Identify which cell holds the provided text, then report its [x, y] central coordinate. 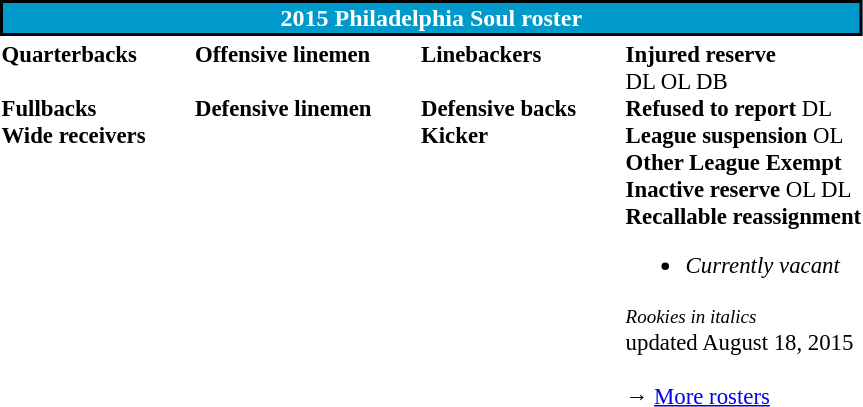
2015 Philadelphia Soul roster [432, 18]
